Return the (x, y) coordinate for the center point of the cell that contains the specified text.  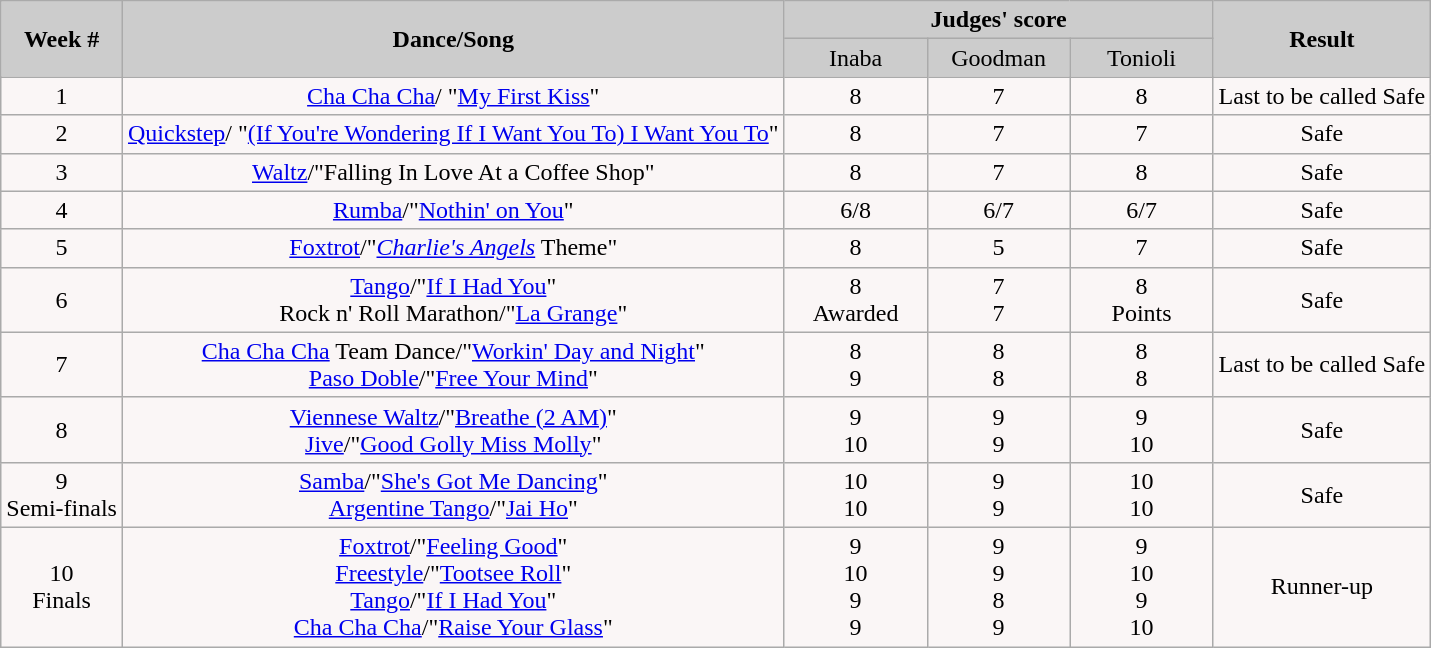
91099 (856, 586)
Tango/"If I Had You"Rock n' Roll Marathon/"La Grange" (453, 300)
9989 (998, 586)
Viennese Waltz/"Breathe (2 AM)"Jive/"Good Golly Miss Molly" (453, 430)
10Finals (62, 586)
8Points (1142, 300)
8Awarded (856, 300)
Runner-up (1322, 586)
Judges' score (998, 20)
77 (998, 300)
Cha Cha Cha Team Dance/"Workin' Day and Night"Paso Doble/"Free Your Mind" (453, 364)
1 (62, 96)
910910 (1142, 586)
Cha Cha Cha/ "My First Kiss" (453, 96)
Goodman (998, 58)
4 (62, 210)
3 (62, 172)
Foxtrot/"Feeling Good"Freestyle/"Tootsee Roll"Tango/"If I Had You"Cha Cha Cha/"Raise Your Glass" (453, 586)
Week # (62, 39)
Rumba/"Nothin' on You" (453, 210)
2 (62, 134)
Inaba (856, 58)
Foxtrot/"Charlie's Angels Theme" (453, 248)
Tonioli (1142, 58)
Quickstep/ "(If You're Wondering If I Want You To) I Want You To" (453, 134)
89 (856, 364)
Dance/Song (453, 39)
Samba/"She's Got Me Dancing"Argentine Tango/"Jai Ho" (453, 494)
Result (1322, 39)
9Semi-finals (62, 494)
6/8 (856, 210)
Waltz/"Falling In Love At a Coffee Shop" (453, 172)
6 (62, 300)
